Identify which cell holds the provided text, then report its [X, Y] central coordinate. 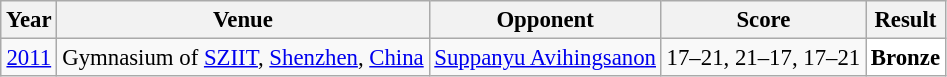
Gymnasium of SZIIT, Shenzhen, China [243, 58]
Score [763, 20]
Year [29, 20]
Venue [243, 20]
Result [906, 20]
2011 [29, 58]
Bronze [906, 58]
Opponent [545, 20]
Suppanyu Avihingsanon [545, 58]
17–21, 21–17, 17–21 [763, 58]
